From the cell containing the given text, extract its center point as [x, y] coordinate. 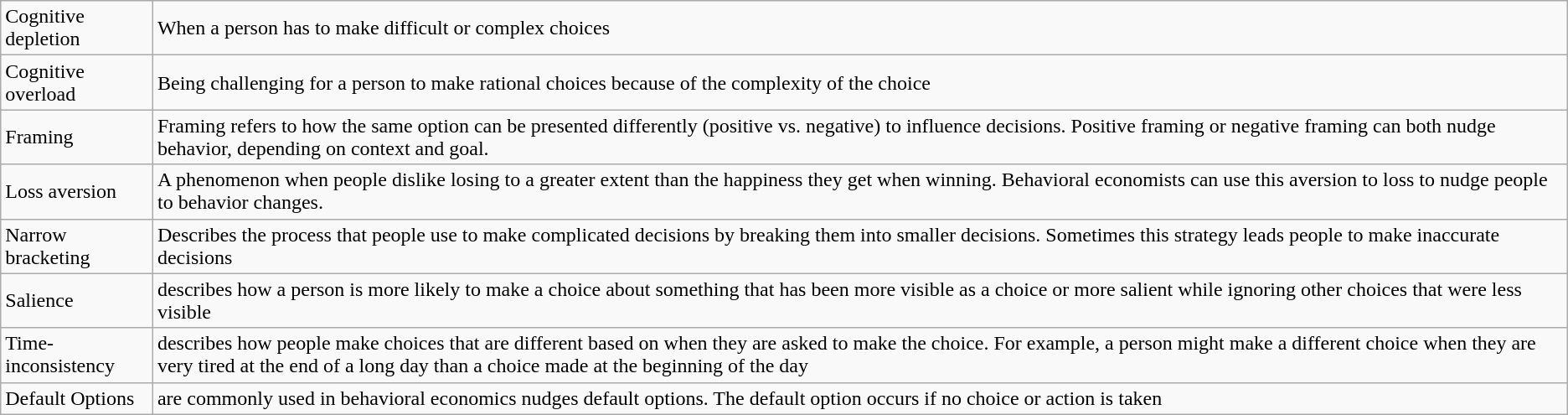
are commonly used in behavioral economics nudges default options. The default option occurs if no choice or action is taken [859, 398]
Cognitive depletion [77, 29]
Framing [77, 137]
Default Options [77, 398]
Loss aversion [77, 191]
Being challenging for a person to make rational choices because of the complexity of the choice [859, 82]
Time-inconsistency [77, 355]
When a person has to make difficult or complex choices [859, 29]
Cognitive overload [77, 82]
Narrow bracketing [77, 246]
Salience [77, 300]
